Output the (x, y) coordinate of the center of the cell containing the given text.  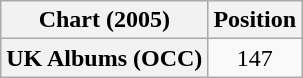
Position (255, 20)
UK Albums (OCC) (104, 58)
147 (255, 58)
Chart (2005) (104, 20)
